Find where the given text appears and provide that cell's center as [x, y] coordinate. 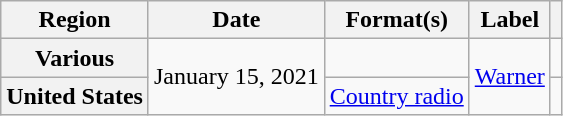
Date [236, 20]
Country radio [396, 96]
Region [75, 20]
Warner [510, 77]
Various [75, 58]
Format(s) [396, 20]
Label [510, 20]
United States [75, 96]
January 15, 2021 [236, 77]
